Search for the cell housing the specified text and yield its (X, Y) center coordinate. 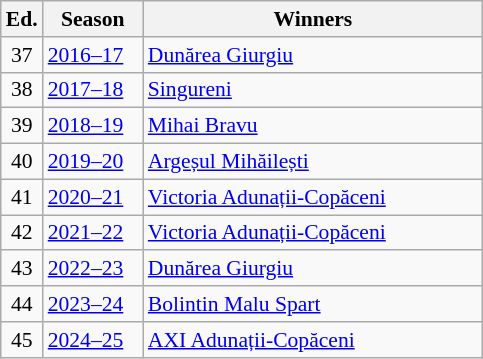
38 (22, 90)
Season (93, 19)
2023–24 (93, 304)
2016–17 (93, 55)
39 (22, 126)
37 (22, 55)
Bolintin Malu Spart (313, 304)
2018–19 (93, 126)
Winners (313, 19)
2022–23 (93, 269)
Singureni (313, 90)
42 (22, 233)
40 (22, 162)
Mihai Bravu (313, 126)
41 (22, 197)
Ed. (22, 19)
44 (22, 304)
AXI Adunații-Copăceni (313, 340)
45 (22, 340)
2020–21 (93, 197)
43 (22, 269)
2024–25 (93, 340)
Argeșul Mihăilești (313, 162)
2017–18 (93, 90)
2021–22 (93, 233)
2019–20 (93, 162)
